Return (X, Y) of the center of cell containing provided text 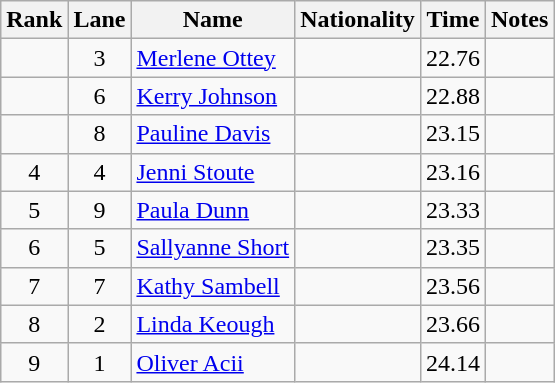
Notes (519, 20)
Oliver Acii (213, 362)
Kerry Johnson (213, 96)
Merlene Ottey (213, 58)
3 (100, 58)
23.33 (452, 210)
22.88 (452, 96)
23.16 (452, 172)
24.14 (452, 362)
Linda Keough (213, 324)
Pauline Davis (213, 134)
23.56 (452, 286)
Lane (100, 20)
Jenni Stoute (213, 172)
Rank (34, 20)
23.66 (452, 324)
Kathy Sambell (213, 286)
2 (100, 324)
Name (213, 20)
23.35 (452, 248)
Sallyanne Short (213, 248)
Nationality (358, 20)
1 (100, 362)
Paula Dunn (213, 210)
Time (452, 20)
22.76 (452, 58)
23.15 (452, 134)
